Capture the cell that displays the provided text and extract its (X, Y) central coordinate. 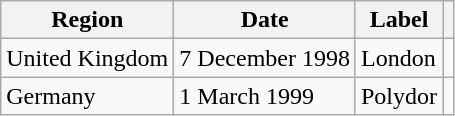
7 December 1998 (265, 58)
Polydor (398, 96)
Date (265, 20)
United Kingdom (88, 58)
1 March 1999 (265, 96)
London (398, 58)
Region (88, 20)
Germany (88, 96)
Label (398, 20)
